Pinpoint the cell where the given text exists, returning its [x, y] midpoint coordinate. 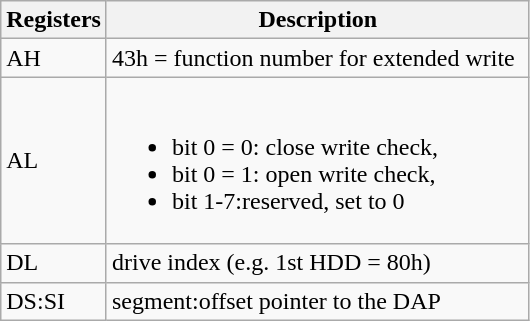
DL [54, 263]
43h = function number for extended write [318, 58]
AH [54, 58]
drive index (e.g. 1st HDD = 80h) [318, 263]
bit 0 = 0: close write check,bit 0 = 1: open write check,bit 1-7:reserved, set to 0 [318, 160]
Registers [54, 20]
DS:SI [54, 301]
AL [54, 160]
segment:offset pointer to the DAP [318, 301]
Description [318, 20]
